From the cell containing the given text, extract its center point as [x, y] coordinate. 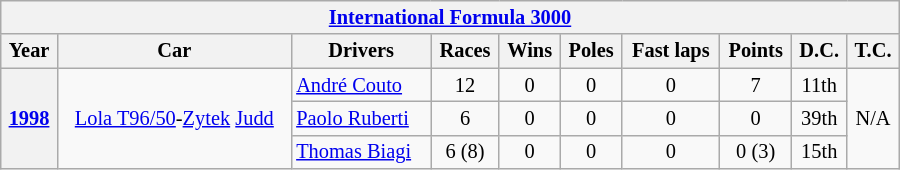
International Formula 3000 [450, 17]
T.C. [873, 51]
Wins [530, 51]
39th [820, 118]
D.C. [820, 51]
11th [820, 85]
7 [756, 85]
Fast laps [671, 51]
Lola T96/50-Zytek Judd [174, 118]
Car [174, 51]
0 (3) [756, 152]
Paolo Ruberti [361, 118]
Points [756, 51]
1998 [30, 118]
Poles [591, 51]
Drivers [361, 51]
Thomas Biagi [361, 152]
N/A [873, 118]
Races [465, 51]
André Couto [361, 85]
6 [465, 118]
15th [820, 152]
6 (8) [465, 152]
Year [30, 51]
12 [465, 85]
